Scan for the cell matching the given text and deliver its [x, y] coordinate at center. 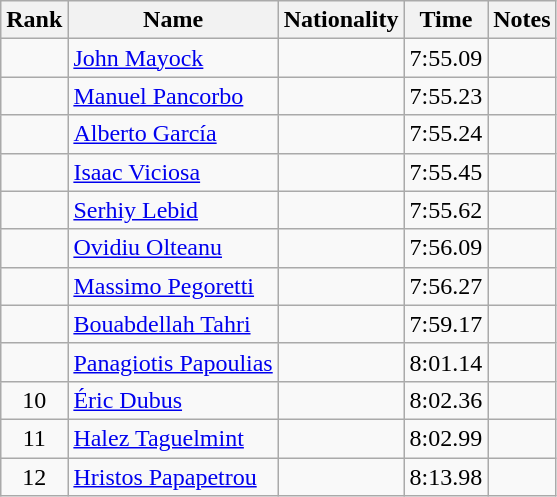
Alberto García [173, 134]
Rank [34, 20]
Time [446, 20]
7:55.24 [446, 134]
11 [34, 438]
12 [34, 477]
Hristos Papapetrou [173, 477]
8:01.14 [446, 362]
Halez Taguelmint [173, 438]
7:55.23 [446, 96]
Bouabdellah Tahri [173, 324]
8:02.99 [446, 438]
Panagiotis Papoulias [173, 362]
7:59.17 [446, 324]
10 [34, 400]
8:02.36 [446, 400]
Nationality [341, 20]
Name [173, 20]
8:13.98 [446, 477]
7:55.62 [446, 210]
John Mayock [173, 58]
Ovidiu Olteanu [173, 248]
Massimo Pegoretti [173, 286]
Éric Dubus [173, 400]
7:56.09 [446, 248]
Notes [522, 20]
Manuel Pancorbo [173, 96]
7:56.27 [446, 286]
Serhiy Lebid [173, 210]
7:55.09 [446, 58]
Isaac Viciosa [173, 172]
7:55.45 [446, 172]
